Detect which cell encompasses the target text, then output its (x, y) center coordinate. 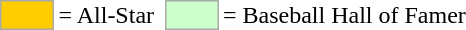
= All-Star (106, 15)
